Find where the given text appears and provide that cell's center as (x, y) coordinate. 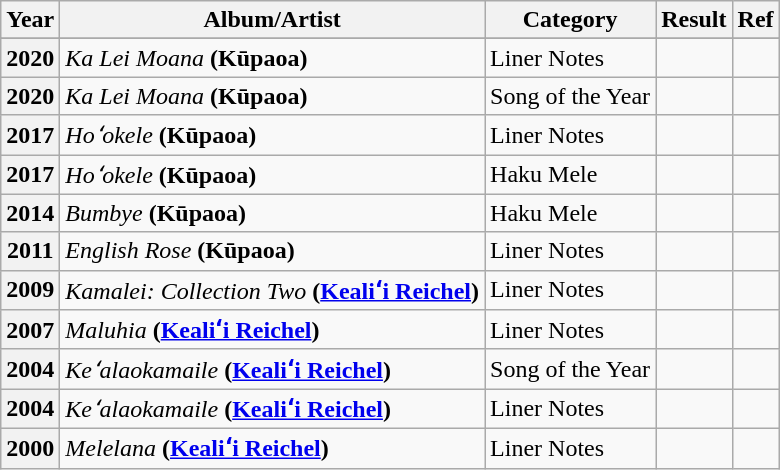
English Rose (Kūpaoa) (272, 251)
Maluhia (Kealiʻi Reichel) (272, 330)
2014 (30, 213)
Ref (756, 20)
2007 (30, 330)
Year (30, 20)
2011 (30, 251)
Bumbye (Kūpaoa) (272, 213)
Kamalei: Collection Two (Kealiʻi Reichel) (272, 290)
Album/Artist (272, 20)
2000 (30, 448)
2009 (30, 290)
Category (570, 20)
Melelana (Kealiʻi Reichel) (272, 448)
Result (694, 20)
